Capture the cell that displays the provided text and extract its [x, y] central coordinate. 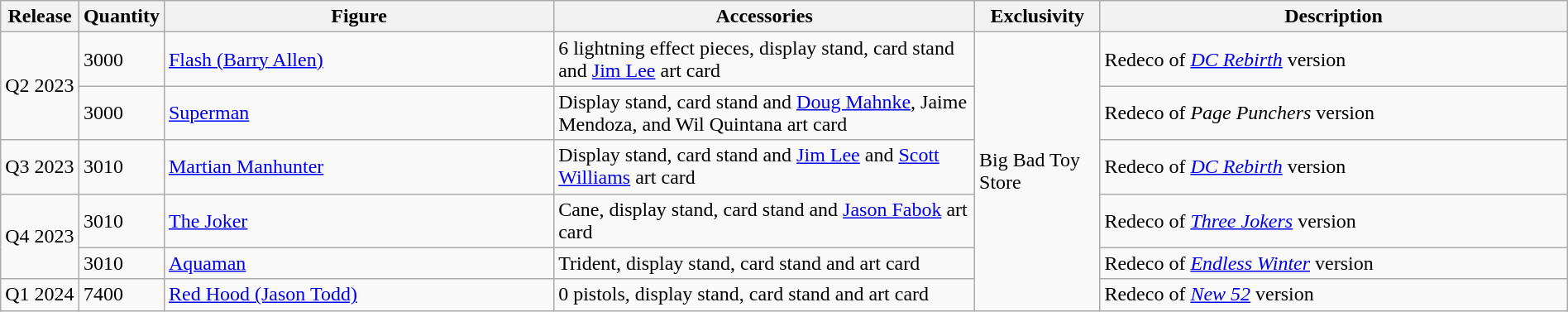
Redeco of New 52 version [1333, 295]
Accessories [764, 17]
Redeco of Page Punchers version [1333, 113]
0 pistols, display stand, card stand and art card [764, 295]
Flash (Barry Allen) [359, 60]
Q2 2023 [40, 86]
Figure [359, 17]
Aquaman [359, 263]
Display stand, card stand and Jim Lee and Scott Williams art card [764, 167]
Exclusivity [1037, 17]
Release [40, 17]
Display stand, card stand and Doug Mahnke, Jaime Mendoza, and Wil Quintana art card [764, 113]
The Joker [359, 220]
Martian Manhunter [359, 167]
6 lightning effect pieces, display stand, card stand and Jim Lee art card [764, 60]
Red Hood (Jason Todd) [359, 295]
7400 [121, 295]
Superman [359, 113]
Q4 2023 [40, 237]
Big Bad Toy Store [1037, 171]
Quantity [121, 17]
Description [1333, 17]
Redeco of Three Jokers version [1333, 220]
Q1 2024 [40, 295]
Redeco of Endless Winter version [1333, 263]
Cane, display stand, card stand and Jason Fabok art card [764, 220]
Q3 2023 [40, 167]
Trident, display stand, card stand and art card [764, 263]
